For the text-containing cell, return its midpoint in [X, Y] coordinate format. 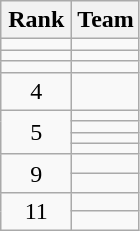
4 [36, 91]
11 [36, 211]
Rank [36, 20]
Team [106, 20]
9 [36, 173]
5 [36, 132]
